Return the [X, Y] coordinate for the center point of the cell that contains the specified text.  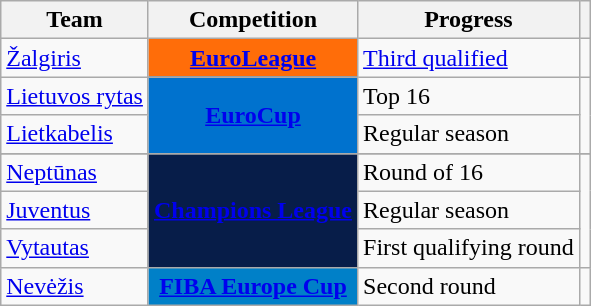
Third qualified [469, 58]
Juventus [75, 210]
Nevėžis [75, 286]
Neptūnas [75, 172]
Progress [469, 20]
First qualifying round [469, 248]
Second round [469, 286]
Champions League [252, 210]
FIBA Europe Cup [252, 286]
Žalgiris [75, 58]
Top 16 [469, 96]
EuroLeague [252, 58]
Vytautas [75, 248]
Lietuvos rytas [75, 96]
Lietkabelis [75, 134]
Team [75, 20]
EuroCup [252, 115]
Round of 16 [469, 172]
Competition [252, 20]
